Determine the [X, Y] coordinate at the center of the cell enclosing the given text.  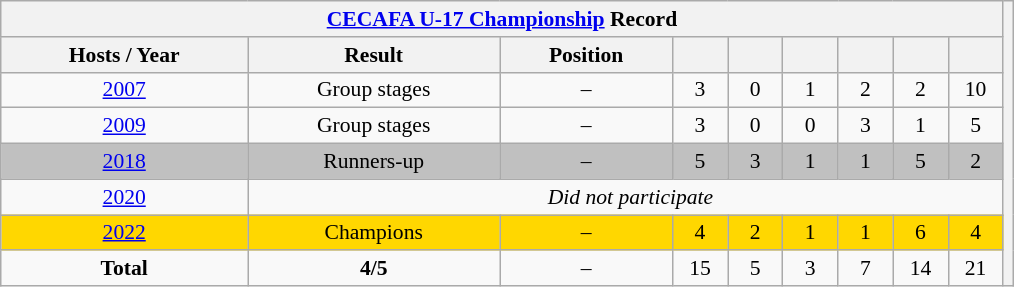
2018 [124, 162]
Did not participate [631, 197]
4/5 [374, 269]
21 [976, 269]
7 [866, 269]
Position [586, 55]
2007 [124, 90]
Hosts / Year [124, 55]
CECAFA U-17 Championship Record [502, 19]
2022 [124, 233]
10 [976, 90]
6 [920, 233]
2009 [124, 126]
Runners-up [374, 162]
Total [124, 269]
2020 [124, 197]
15 [700, 269]
14 [920, 269]
Champions [374, 233]
Result [374, 55]
